Extract the (X, Y) coordinate from the center of the cell holding the provided text.  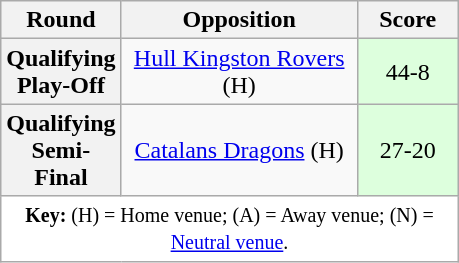
Qualifying Play-Off (61, 72)
Key: (H) = Home venue; (A) = Away venue; (N) = Neutral venue. (230, 228)
Score (408, 20)
Round (61, 20)
Qualifying Semi-Final (61, 150)
27-20 (408, 150)
Catalans Dragons (H) (239, 150)
44-8 (408, 72)
Hull Kingston Rovers (H) (239, 72)
Opposition (239, 20)
